For the text-containing cell, return its midpoint in (X, Y) coordinate format. 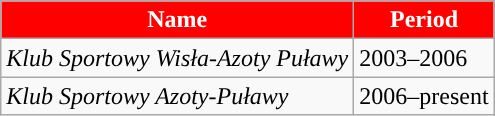
Klub Sportowy Azoty-Puławy (178, 96)
Period (424, 20)
2006–present (424, 96)
Klub Sportowy Wisła-Azoty Puławy (178, 58)
Name (178, 20)
2003–2006 (424, 58)
